Find where the given text appears and provide that cell's center as (X, Y) coordinate. 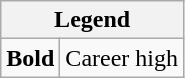
Career high (122, 58)
Legend (92, 20)
Bold (30, 58)
